From the cell containing the given text, extract its center point as [x, y] coordinate. 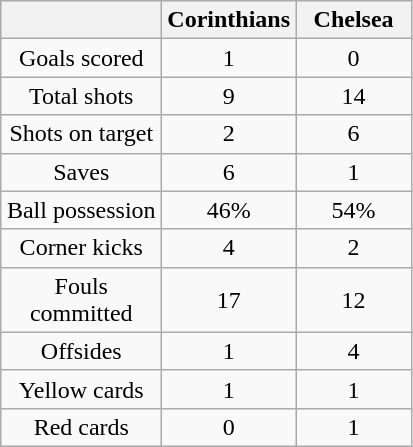
9 [229, 96]
Red cards [82, 427]
Offsides [82, 351]
Total shots [82, 96]
Yellow cards [82, 389]
Goals scored [82, 58]
Corinthians [229, 20]
17 [229, 300]
12 [354, 300]
Shots on target [82, 134]
14 [354, 96]
Ball possession [82, 210]
Fouls committed [82, 300]
54% [354, 210]
Chelsea [354, 20]
Corner kicks [82, 248]
Saves [82, 172]
46% [229, 210]
